Locate the cell with the specified text and output its [x, y] center coordinate. 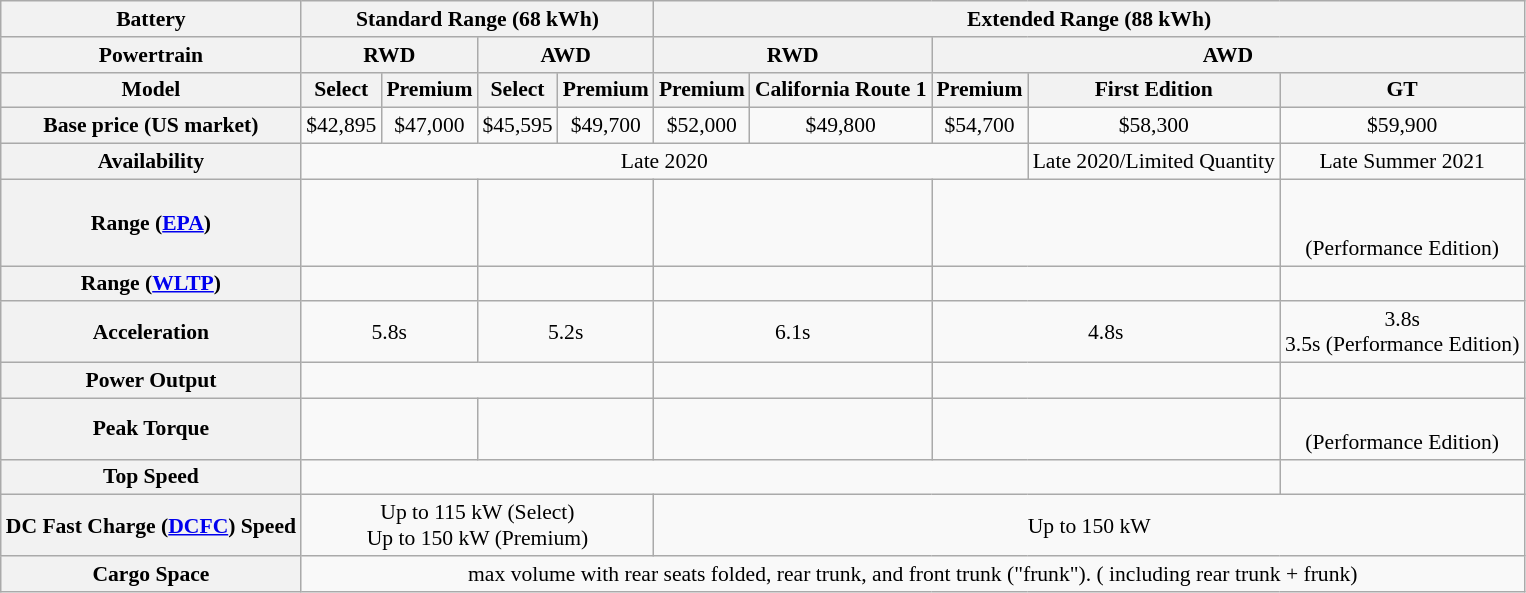
$42,895 [341, 126]
California Route 1 [841, 90]
Base price (US market) [151, 126]
$59,900 [1402, 126]
GT [1402, 90]
Range (EPA) [151, 222]
6.1s [793, 332]
Availability [151, 162]
max volume with rear seats folded, rear trunk, and front trunk ("frunk"). ( including rear trunk + frunk) [912, 574]
$52,000 [702, 126]
Cargo Space [151, 574]
$49,700 [606, 126]
Late 2020/Limited Quantity [1154, 162]
Extended Range (88 kWh) [1090, 19]
5.2s [565, 332]
Up to 115 kW (Select)Up to 150 kW (Premium) [478, 526]
Late 2020 [664, 162]
$49,800 [841, 126]
Up to 150 kW [1090, 526]
$54,700 [980, 126]
DC Fast Charge (DCFC) Speed [151, 526]
3.8s3.5s (Performance Edition) [1402, 332]
Peak Torque [151, 428]
Acceleration [151, 332]
Power Output [151, 381]
5.8s [389, 332]
First Edition [1154, 90]
Late Summer 2021 [1402, 162]
Model [151, 90]
Battery [151, 19]
4.8s [1106, 332]
Powertrain [151, 55]
Range (WLTP) [151, 284]
$58,300 [1154, 126]
Top Speed [151, 477]
$47,000 [429, 126]
$45,595 [517, 126]
Standard Range (68 kWh) [478, 19]
